Determine the [x, y] coordinate at the center of the cell enclosing the given text.  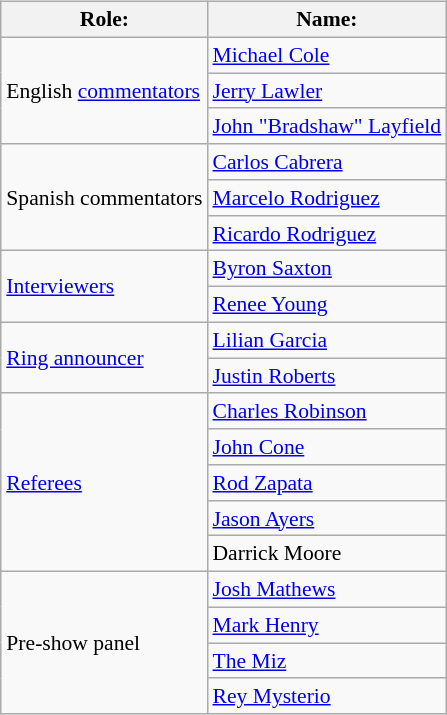
Jerry Lawler [326, 91]
John "Bradshaw" Layfield [326, 126]
Byron Saxton [326, 269]
Spanish commentators [104, 198]
Marcelo Rodriguez [326, 198]
Ring announcer [104, 358]
Charles Robinson [326, 411]
John Cone [326, 447]
Rod Zapata [326, 483]
Josh Mathews [326, 590]
Ricardo Rodriguez [326, 233]
Referees [104, 482]
English commentators [104, 90]
Mark Henry [326, 625]
Pre-show panel [104, 643]
Interviewers [104, 286]
Lilian Garcia [326, 340]
Carlos Cabrera [326, 162]
Role: [104, 20]
Name: [326, 20]
The Miz [326, 661]
Renee Young [326, 305]
Jason Ayers [326, 518]
Rey Mysterio [326, 696]
Michael Cole [326, 55]
Justin Roberts [326, 376]
Darrick Moore [326, 554]
